Output the (X, Y) coordinate of the center of the cell containing the given text.  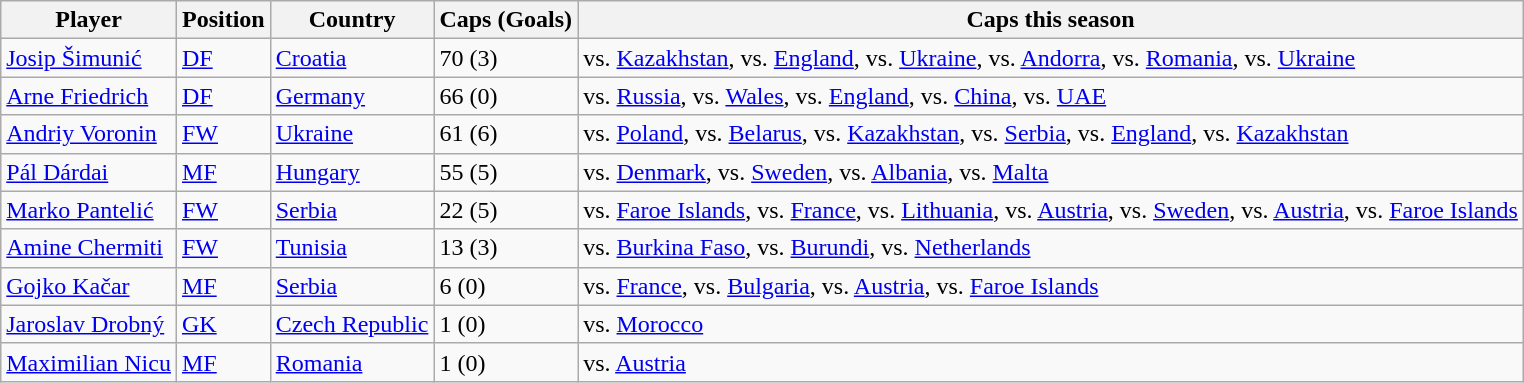
70 (3) (506, 58)
Germany (352, 96)
vs. France, vs. Bulgaria, vs. Austria, vs. Faroe Islands (1051, 286)
Caps (Goals) (506, 20)
vs. Morocco (1051, 324)
vs. Burkina Faso, vs. Burundi, vs. Netherlands (1051, 248)
Maximilian Nicu (89, 362)
Pál Dárdai (89, 172)
Romania (352, 362)
Arne Friedrich (89, 96)
vs. Faroe Islands, vs. France, vs. Lithuania, vs. Austria, vs. Sweden, vs. Austria, vs. Faroe Islands (1051, 210)
vs. Kazakhstan, vs. England, vs. Ukraine, vs. Andorra, vs. Romania, vs. Ukraine (1051, 58)
61 (6) (506, 134)
vs. Denmark, vs. Sweden, vs. Albania, vs. Malta (1051, 172)
Ukraine (352, 134)
Caps this season (1051, 20)
Czech Republic (352, 324)
Country (352, 20)
Jaroslav Drobný (89, 324)
66 (0) (506, 96)
Gojko Kačar (89, 286)
Tunisia (352, 248)
vs. Russia, vs. Wales, vs. England, vs. China, vs. UAE (1051, 96)
Position (223, 20)
13 (3) (506, 248)
55 (5) (506, 172)
22 (5) (506, 210)
Hungary (352, 172)
vs. Austria (1051, 362)
vs. Poland, vs. Belarus, vs. Kazakhstan, vs. Serbia, vs. England, vs. Kazakhstan (1051, 134)
GK (223, 324)
Croatia (352, 58)
Player (89, 20)
Amine Chermiti (89, 248)
Josip Šimunić (89, 58)
Andriy Voronin (89, 134)
6 (0) (506, 286)
Marko Pantelić (89, 210)
